Provide the (x, y) coordinate of the cell's center where the given text is located.  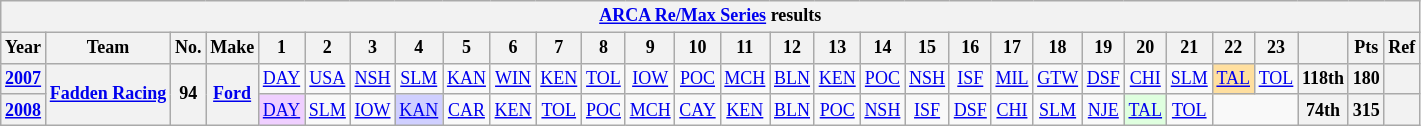
18 (1058, 48)
5 (467, 48)
180 (1366, 78)
2008 (24, 110)
315 (1366, 110)
9 (650, 48)
22 (1233, 48)
Ref (1402, 48)
6 (513, 48)
2007 (24, 78)
16 (970, 48)
WIN (513, 78)
Make (232, 48)
Ford (232, 94)
15 (928, 48)
1 (281, 48)
94 (188, 94)
14 (882, 48)
13 (837, 48)
118th (1324, 78)
CAR (467, 110)
7 (559, 48)
10 (698, 48)
4 (419, 48)
3 (372, 48)
USA (327, 78)
19 (1103, 48)
MIL (1012, 78)
12 (792, 48)
20 (1145, 48)
74th (1324, 110)
Pts (1366, 48)
17 (1012, 48)
NJE (1103, 110)
11 (745, 48)
Fadden Racing (108, 94)
GTW (1058, 78)
8 (604, 48)
CAY (698, 110)
ARCA Re/Max Series results (710, 16)
21 (1189, 48)
2 (327, 48)
23 (1276, 48)
Year (24, 48)
Team (108, 48)
No. (188, 48)
